Return the [X, Y] coordinate for the center point of the cell that contains the specified text.  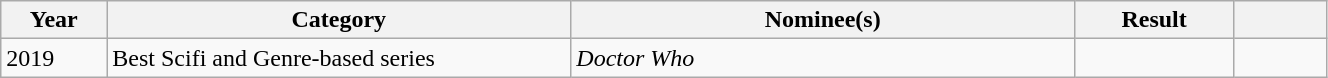
Doctor Who [823, 58]
Year [54, 20]
2019 [54, 58]
Nominee(s) [823, 20]
Best Scifi and Genre-based series [339, 58]
Result [1154, 20]
Category [339, 20]
